Return (X, Y) of the center of cell containing provided text 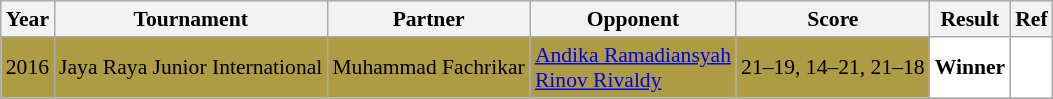
2016 (28, 68)
Score (833, 19)
21–19, 14–21, 21–18 (833, 68)
Partner (428, 19)
Tournament (190, 19)
Andika Ramadiansyah Rinov Rivaldy (633, 68)
Winner (970, 68)
Result (970, 19)
Year (28, 19)
Muhammad Fachrikar (428, 68)
Jaya Raya Junior International (190, 68)
Ref (1031, 19)
Opponent (633, 19)
